Return [X, Y] of the center of cell containing provided text 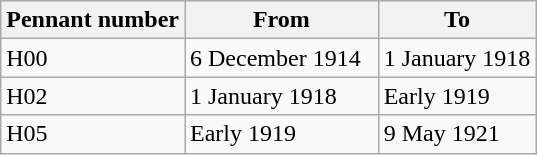
From [281, 20]
6 December 1914 [281, 58]
H00 [93, 58]
H02 [93, 96]
9 May 1921 [457, 134]
H05 [93, 134]
Pennant number [93, 20]
To [457, 20]
